Identify which cell holds the provided text, then report its (x, y) central coordinate. 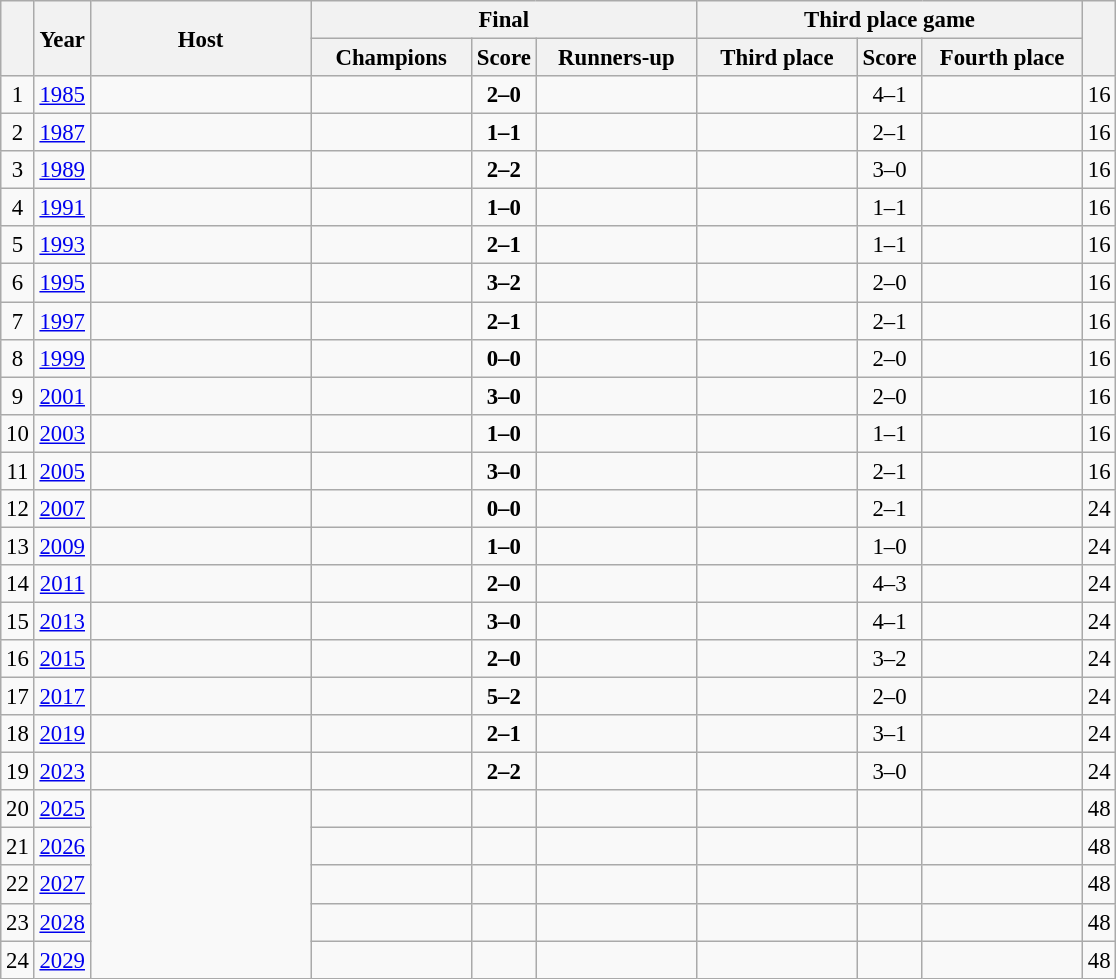
3 (18, 170)
8 (18, 358)
1997 (62, 321)
Runners-up (616, 58)
1991 (62, 208)
15 (18, 621)
2015 (62, 659)
19 (18, 772)
Fourth place (1002, 58)
20 (18, 809)
2029 (62, 960)
12 (18, 509)
5 (18, 245)
Final (504, 20)
2013 (62, 621)
2009 (62, 546)
1999 (62, 358)
22 (18, 885)
13 (18, 546)
2005 (62, 471)
6 (18, 283)
9 (18, 396)
2019 (62, 734)
1989 (62, 170)
1985 (62, 95)
3–1 (890, 734)
4–3 (890, 584)
21 (18, 847)
2027 (62, 885)
2028 (62, 922)
5–2 (504, 697)
2 (18, 133)
2025 (62, 809)
17 (18, 697)
2003 (62, 433)
2017 (62, 697)
10 (18, 433)
18 (18, 734)
Third place (778, 58)
11 (18, 471)
14 (18, 584)
Host (200, 38)
1995 (62, 283)
23 (18, 922)
1993 (62, 245)
7 (18, 321)
2001 (62, 396)
Champions (392, 58)
Third place game (890, 20)
2007 (62, 509)
4 (18, 208)
2026 (62, 847)
2011 (62, 584)
Year (62, 38)
2023 (62, 772)
1987 (62, 133)
1 (18, 95)
